Locate the cell with the specified text and output its (x, y) center coordinate. 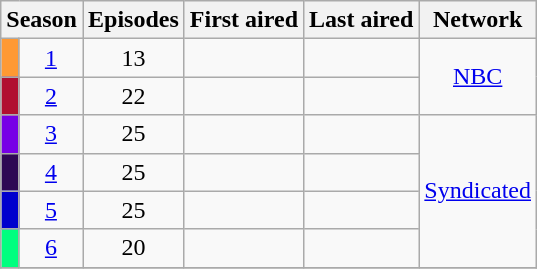
Episodes (133, 20)
1 (50, 58)
4 (50, 172)
2 (50, 96)
5 (50, 210)
Season (42, 20)
22 (133, 96)
Syndicated (478, 191)
Network (478, 20)
13 (133, 58)
3 (50, 134)
First aired (244, 20)
NBC (478, 77)
Last aired (362, 20)
6 (50, 248)
20 (133, 248)
